Return the (x, y) coordinate for the center point of the cell that contains the specified text.  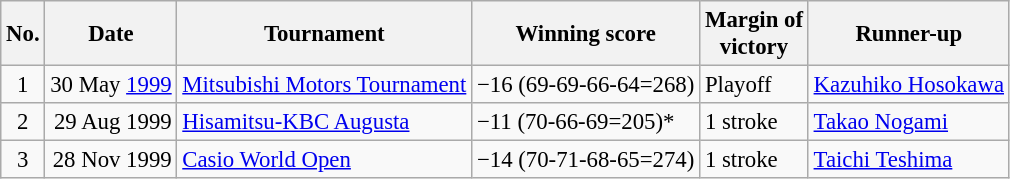
3 (23, 160)
−11 (70-66-69=205)* (586, 122)
Takao Nogami (908, 122)
Taichi Teshima (908, 160)
Hisamitsu-KBC Augusta (324, 122)
−14 (70-71-68-65=274) (586, 160)
−16 (69-69-66-64=268) (586, 85)
Playoff (754, 85)
29 Aug 1999 (111, 122)
No. (23, 34)
Kazuhiko Hosokawa (908, 85)
Date (111, 34)
2 (23, 122)
30 May 1999 (111, 85)
Casio World Open (324, 160)
Margin ofvictory (754, 34)
1 (23, 85)
Winning score (586, 34)
Mitsubishi Motors Tournament (324, 85)
28 Nov 1999 (111, 160)
Runner-up (908, 34)
Tournament (324, 34)
